For the text-containing cell, return its midpoint in (x, y) coordinate format. 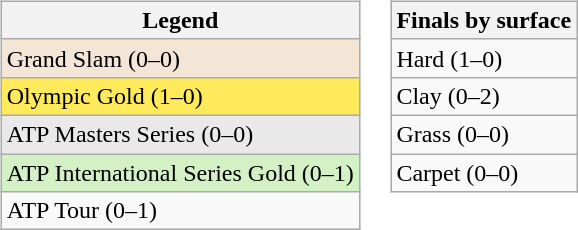
Clay (0–2) (484, 96)
Olympic Gold (1–0) (180, 96)
Grass (0–0) (484, 134)
Grand Slam (0–0) (180, 58)
ATP Masters Series (0–0) (180, 134)
Carpet (0–0) (484, 173)
ATP Tour (0–1) (180, 211)
Hard (1–0) (484, 58)
Legend (180, 20)
ATP International Series Gold (0–1) (180, 173)
Finals by surface (484, 20)
